Output the [X, Y] coordinate of the center of the cell containing the given text.  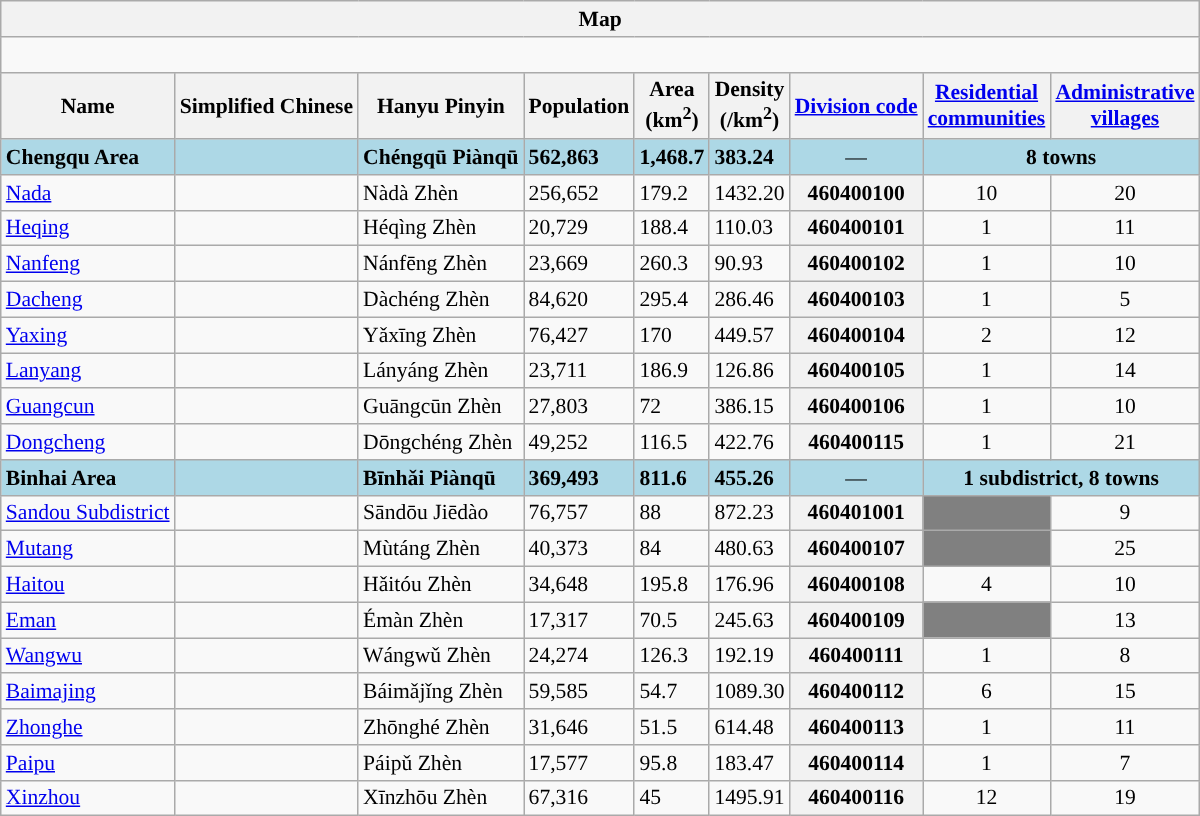
176.96 [749, 585]
6 [987, 692]
460401001 [856, 513]
186.9 [672, 371]
460400113 [856, 727]
Dōngchéng Zhèn [441, 442]
Yaxing [88, 335]
49,252 [580, 442]
460400103 [856, 300]
Émàn Zhèn [441, 620]
455.26 [749, 478]
Administrative villages [1124, 106]
4 [987, 585]
2 [987, 335]
1089.30 [749, 692]
Héqìng Zhèn [441, 228]
Yǎxīng Zhèn [441, 335]
460400111 [856, 656]
15 [1124, 692]
Nàdà Zhèn [441, 193]
Lanyang [88, 371]
Wangwu [88, 656]
Guāngcūn Zhèn [441, 407]
Sandou Subdistrict [88, 513]
Guangcun [88, 407]
Binhai Area [88, 478]
Hǎitóu Zhèn [441, 585]
460400107 [856, 549]
460400102 [856, 264]
192.19 [749, 656]
Paipu [88, 763]
Nanfeng [88, 264]
72 [672, 407]
84 [672, 549]
183.47 [749, 763]
27,803 [580, 407]
Baimajing [88, 692]
460400115 [856, 442]
Haitou [88, 585]
460400108 [856, 585]
23,669 [580, 264]
Wángwǔ Zhèn [441, 656]
1,468.7 [672, 157]
460400114 [856, 763]
95.8 [672, 763]
Simplified Chinese [266, 106]
76,757 [580, 513]
369,493 [580, 478]
Xinzhou [88, 798]
17,317 [580, 620]
Population [580, 106]
Nánfēng Zhèn [441, 264]
245.63 [749, 620]
84,620 [580, 300]
14 [1124, 371]
480.63 [749, 549]
1432.20 [749, 193]
Mùtáng Zhèn [441, 549]
23,711 [580, 371]
17,577 [580, 763]
562,863 [580, 157]
179.2 [672, 193]
8 [1124, 656]
Zhōnghé Zhèn [441, 727]
460400100 [856, 193]
Sāndōu Jiēdào [441, 513]
Dacheng [88, 300]
19 [1124, 798]
195.8 [672, 585]
449.57 [749, 335]
Eman [88, 620]
Division code [856, 106]
9 [1124, 513]
Residential communities [987, 106]
460400101 [856, 228]
51.5 [672, 727]
170 [672, 335]
1495.91 [749, 798]
21 [1124, 442]
Map [600, 19]
460400112 [856, 692]
Dàchéng Zhèn [441, 300]
Báimǎjǐng Zhèn [441, 692]
90.93 [749, 264]
8 towns [1062, 157]
45 [672, 798]
Chengqu Area [88, 157]
460400116 [856, 798]
383.24 [749, 157]
88 [672, 513]
7 [1124, 763]
872.23 [749, 513]
Bīnhǎi Piànqū [441, 478]
Xīnzhōu Zhèn [441, 798]
Hanyu Pinyin [441, 106]
260.3 [672, 264]
Chéngqū Piànqū [441, 157]
40,373 [580, 549]
460400105 [856, 371]
Name [88, 106]
54.7 [672, 692]
126.86 [749, 371]
460400106 [856, 407]
5 [1124, 300]
31,646 [580, 727]
188.4 [672, 228]
Nada [88, 193]
Dongcheng [88, 442]
1 subdistrict, 8 towns [1062, 478]
116.5 [672, 442]
295.4 [672, 300]
Lányáng Zhèn [441, 371]
Zhonghe [88, 727]
460400104 [856, 335]
76,427 [580, 335]
34,648 [580, 585]
Mutang [88, 549]
614.48 [749, 727]
811.6 [672, 478]
Density(/km2) [749, 106]
24,274 [580, 656]
386.15 [749, 407]
Páipǔ Zhèn [441, 763]
25 [1124, 549]
422.76 [749, 442]
20 [1124, 193]
286.46 [749, 300]
59,585 [580, 692]
126.3 [672, 656]
70.5 [672, 620]
20,729 [580, 228]
67,316 [580, 798]
460400109 [856, 620]
256,652 [580, 193]
Heqing [88, 228]
13 [1124, 620]
Area(km2) [672, 106]
110.03 [749, 228]
